Return the [x, y] coordinate for the center point of the cell that contains the specified text.  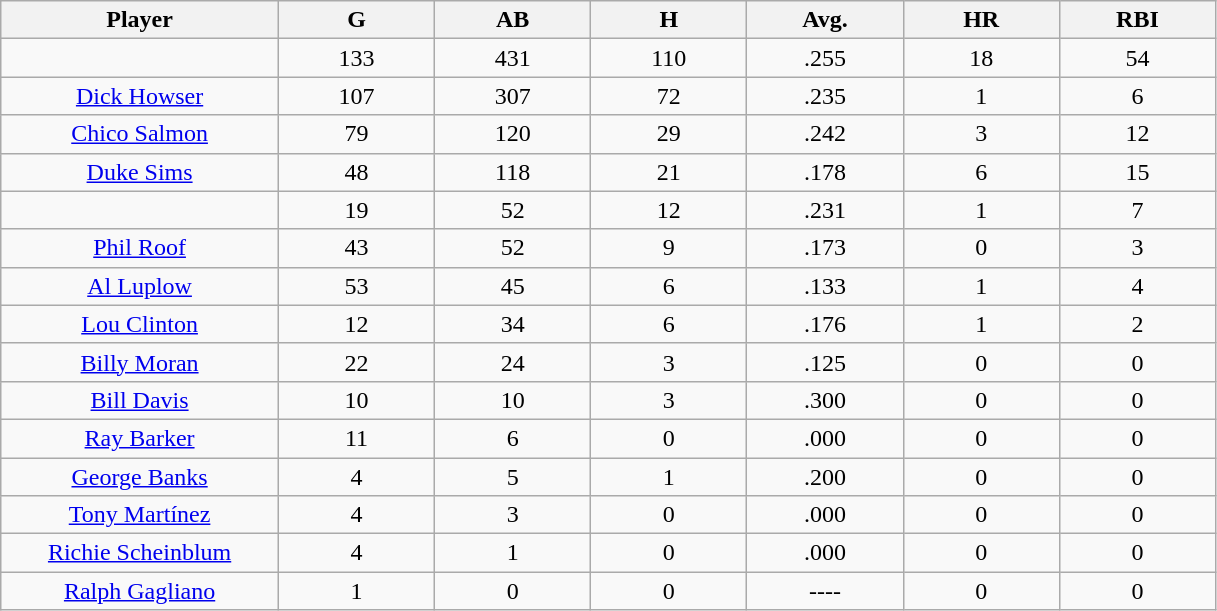
Ralph Gagliano [140, 591]
AB [513, 20]
.200 [825, 477]
Billy Moran [140, 362]
Avg. [825, 20]
45 [513, 286]
72 [669, 96]
.125 [825, 362]
.242 [825, 134]
.231 [825, 210]
.176 [825, 324]
H [669, 20]
Tony Martínez [140, 515]
HR [981, 20]
34 [513, 324]
.235 [825, 96]
Phil Roof [140, 248]
7 [1137, 210]
54 [1137, 58]
Al Luplow [140, 286]
120 [513, 134]
9 [669, 248]
43 [356, 248]
Chico Salmon [140, 134]
---- [825, 591]
5 [513, 477]
George Banks [140, 477]
29 [669, 134]
110 [669, 58]
.133 [825, 286]
G [356, 20]
11 [356, 438]
21 [669, 172]
Lou Clinton [140, 324]
79 [356, 134]
.178 [825, 172]
Duke Sims [140, 172]
.255 [825, 58]
15 [1137, 172]
Player [140, 20]
118 [513, 172]
18 [981, 58]
.300 [825, 400]
RBI [1137, 20]
22 [356, 362]
Richie Scheinblum [140, 553]
107 [356, 96]
Dick Howser [140, 96]
19 [356, 210]
Bill Davis [140, 400]
2 [1137, 324]
133 [356, 58]
Ray Barker [140, 438]
48 [356, 172]
53 [356, 286]
.173 [825, 248]
24 [513, 362]
431 [513, 58]
307 [513, 96]
